Locate the cell with the specified text and output its (X, Y) center coordinate. 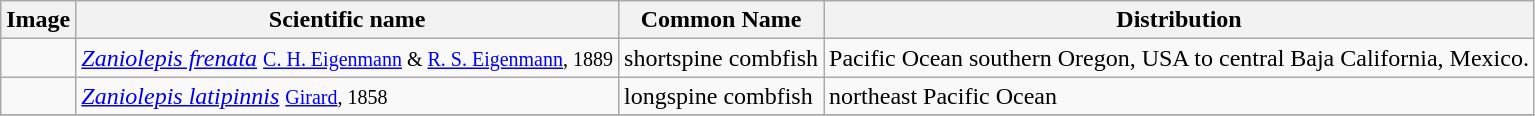
northeast Pacific Ocean (1180, 96)
longspine combfish (722, 96)
shortspine combfish (722, 58)
Zaniolepis frenata C. H. Eigenmann & R. S. Eigenmann, 1889 (348, 58)
Image (38, 20)
Pacific Ocean southern Oregon, USA to central Baja California, Mexico. (1180, 58)
Scientific name (348, 20)
Distribution (1180, 20)
Common Name (722, 20)
Zaniolepis latipinnis Girard, 1858 (348, 96)
